Search for the cell housing the specified text and yield its (x, y) center coordinate. 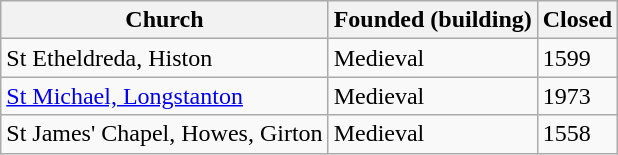
Founded (building) (432, 20)
1599 (577, 58)
St James' Chapel, Howes, Girton (164, 134)
St Michael, Longstanton (164, 96)
1973 (577, 96)
Closed (577, 20)
1558 (577, 134)
Church (164, 20)
St Etheldreda, Histon (164, 58)
